Provide the [x, y] coordinate of the cell's center where the given text is located.  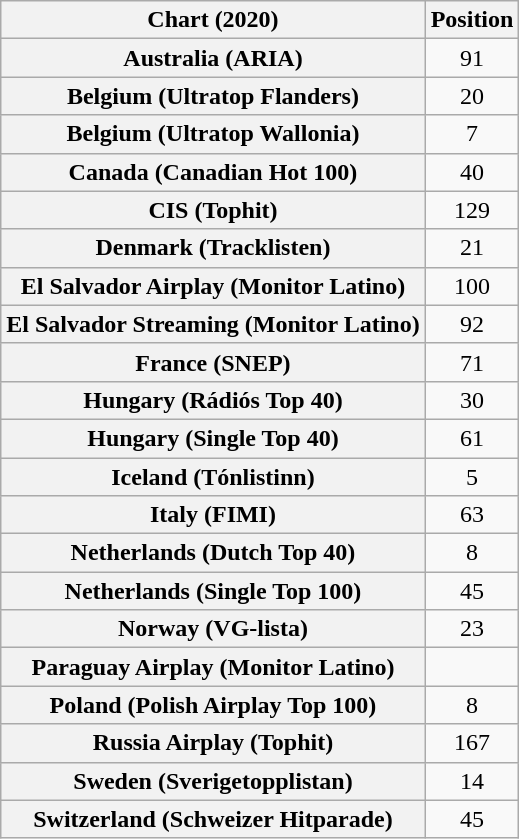
Australia (ARIA) [213, 58]
El Salvador Streaming (Monitor Latino) [213, 324]
Hungary (Rádiós Top 40) [213, 400]
CIS (Tophit) [213, 210]
Canada (Canadian Hot 100) [213, 172]
Switzerland (Schweizer Hitparade) [213, 819]
23 [472, 629]
91 [472, 58]
Italy (FIMI) [213, 515]
61 [472, 438]
Belgium (Ultratop Wallonia) [213, 134]
63 [472, 515]
Hungary (Single Top 40) [213, 438]
Netherlands (Dutch Top 40) [213, 553]
Iceland (Tónlistinn) [213, 477]
92 [472, 324]
Denmark (Tracklisten) [213, 248]
167 [472, 743]
20 [472, 96]
21 [472, 248]
129 [472, 210]
71 [472, 362]
Russia Airplay (Tophit) [213, 743]
Chart (2020) [213, 20]
France (SNEP) [213, 362]
Poland (Polish Airplay Top 100) [213, 705]
40 [472, 172]
El Salvador Airplay (Monitor Latino) [213, 286]
Netherlands (Single Top 100) [213, 591]
7 [472, 134]
Paraguay Airplay (Monitor Latino) [213, 667]
Belgium (Ultratop Flanders) [213, 96]
30 [472, 400]
5 [472, 477]
14 [472, 781]
Position [472, 20]
100 [472, 286]
Sweden (Sverigetopplistan) [213, 781]
Norway (VG-lista) [213, 629]
